Return (X, Y) of the center of cell containing provided text 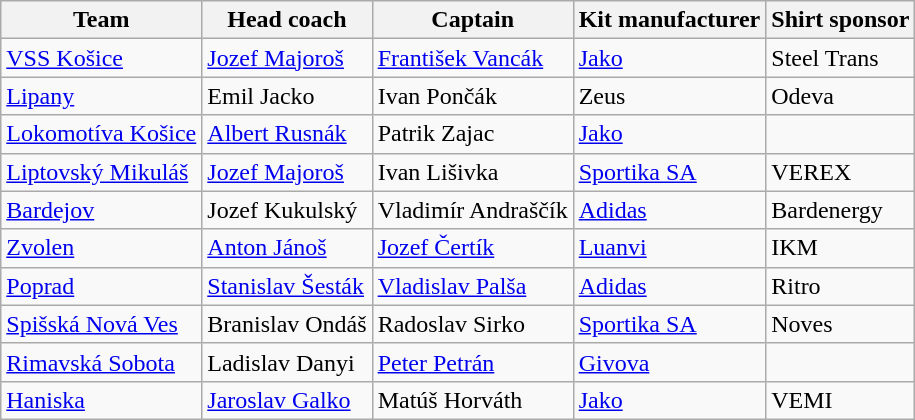
Ivan Pončák (472, 96)
Zvolen (102, 248)
Head coach (287, 20)
Givova (670, 362)
Radoslav Sirko (472, 324)
Albert Rusnák (287, 134)
Kit manufacturer (670, 20)
Peter Petrán (472, 362)
Vladislav Palša (472, 286)
Bardenergy (840, 210)
Liptovský Mikuláš (102, 172)
František Vancák (472, 58)
Vladimír Andraščík (472, 210)
Emil Jacko (287, 96)
Patrik Zajac (472, 134)
Branislav Ondáš (287, 324)
Lipany (102, 96)
Shirt sponsor (840, 20)
Spišská Nová Ves (102, 324)
Ritro (840, 286)
VSS Košice (102, 58)
IKM (840, 248)
Poprad (102, 286)
VEMI (840, 400)
Team (102, 20)
Lokomotíva Košice (102, 134)
Ladislav Danyi (287, 362)
VEREX (840, 172)
Captain (472, 20)
Jozef Kukulský (287, 210)
Matúš Horváth (472, 400)
Noves (840, 324)
Steel Trans (840, 58)
Odeva (840, 96)
Zeus (670, 96)
Stanislav Šesták (287, 286)
Bardejov (102, 210)
Anton Jánoš (287, 248)
Luanvi (670, 248)
Rimavská Sobota (102, 362)
Ivan Lišivka (472, 172)
Haniska (102, 400)
Jaroslav Galko (287, 400)
Jozef Čertík (472, 248)
